Search for the cell housing the specified text and yield its (X, Y) center coordinate. 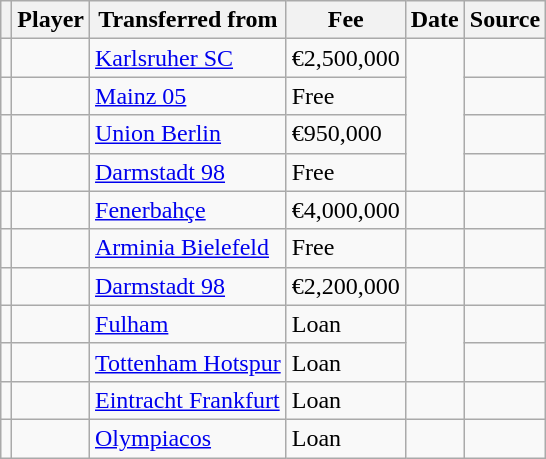
Karlsruher SC (188, 58)
Olympiacos (188, 438)
Source (504, 20)
€4,000,000 (346, 210)
Tottenham Hotspur (188, 362)
Fee (346, 20)
€950,000 (346, 134)
Date (434, 20)
Mainz 05 (188, 96)
Player (51, 20)
Eintracht Frankfurt (188, 400)
€2,500,000 (346, 58)
Fenerbahçe (188, 210)
Union Berlin (188, 134)
Fulham (188, 324)
€2,200,000 (346, 286)
Arminia Bielefeld (188, 248)
Transferred from (188, 20)
